Provide the (X, Y) coordinate of the cell's center where the given text is located.  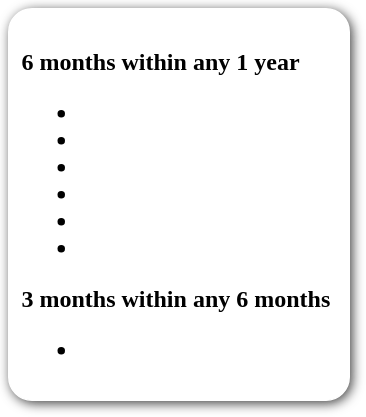
6 months within any 1 year3 months within any 6 months (176, 204)
